Scan for the cell matching the given text and deliver its (X, Y) coordinate at center. 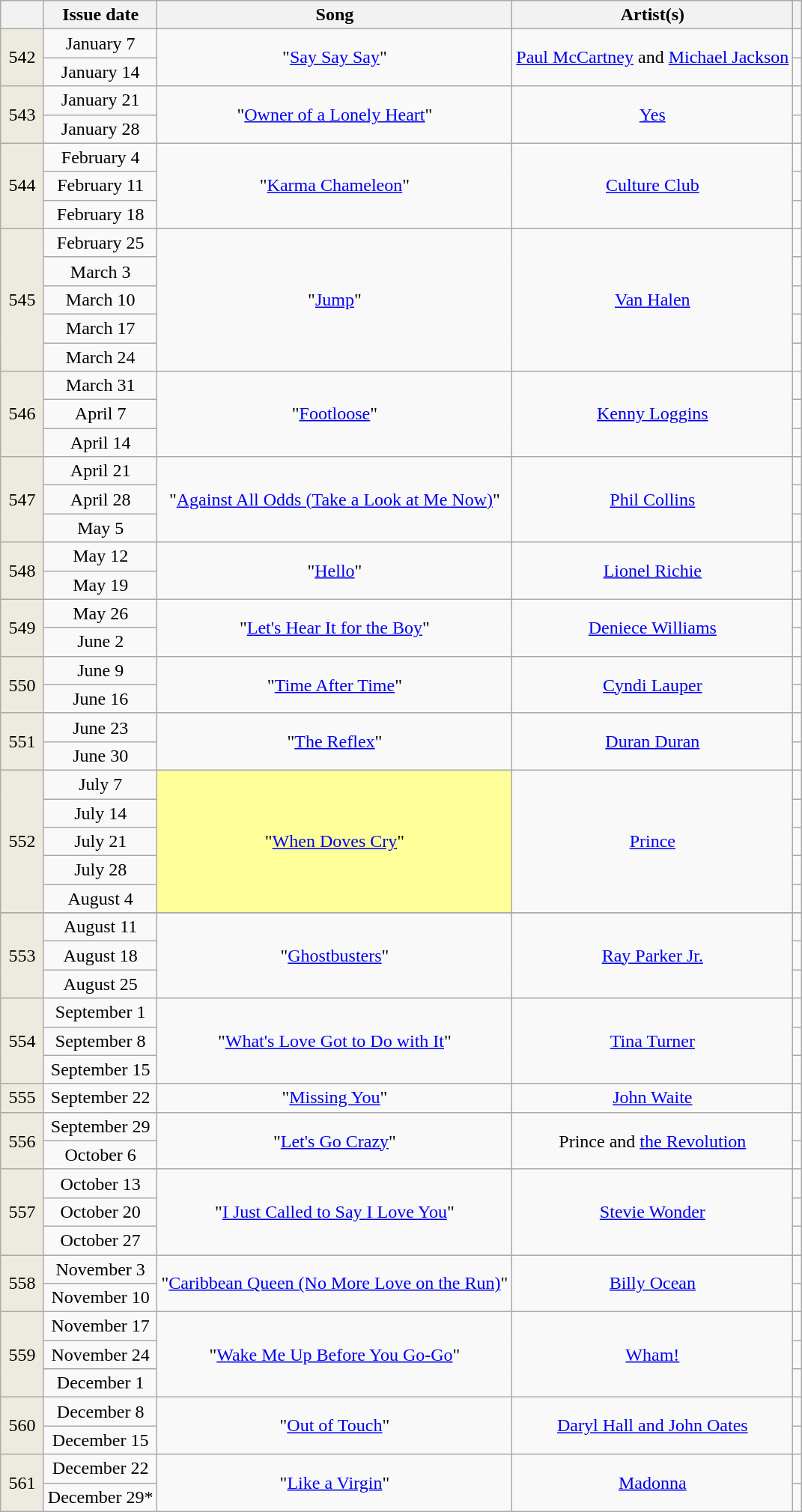
Kenny Loggins (653, 414)
"Hello" (335, 571)
549 (22, 628)
"I Just Called to Say I Love You" (335, 1212)
552 (22, 841)
559 (22, 1355)
556 (22, 1141)
"Caribbean Queen (No More Love on the Run)" (335, 1284)
"Jump" (335, 300)
December 8 (100, 1412)
544 (22, 186)
Prince and the Revolution (653, 1141)
December 1 (100, 1383)
April 14 (100, 443)
Van Halen (653, 300)
July 7 (100, 784)
"What's Love Got to Do with It" (335, 1041)
September 22 (100, 1098)
546 (22, 414)
September 1 (100, 1012)
December 22 (100, 1469)
554 (22, 1041)
February 4 (100, 157)
Ray Parker Jr. (653, 956)
April 28 (100, 500)
December 29* (100, 1497)
May 5 (100, 528)
Issue date (100, 15)
November 17 (100, 1326)
542 (22, 58)
555 (22, 1098)
"Like a Virgin" (335, 1483)
543 (22, 115)
July 14 (100, 813)
"Missing You" (335, 1098)
March 17 (100, 328)
June 23 (100, 727)
547 (22, 500)
May 26 (100, 613)
November 24 (100, 1355)
June 30 (100, 756)
September 29 (100, 1126)
561 (22, 1483)
July 28 (100, 870)
May 19 (100, 585)
August 18 (100, 956)
November 3 (100, 1269)
April 7 (100, 414)
October 13 (100, 1183)
Phil Collins (653, 500)
"Karma Chameleon" (335, 186)
"Owner of a Lonely Heart" (335, 115)
March 31 (100, 386)
553 (22, 956)
551 (22, 741)
"Time After Time" (335, 684)
December 15 (100, 1440)
Cyndi Lauper (653, 684)
"The Reflex" (335, 741)
January 7 (100, 43)
October 20 (100, 1212)
John Waite (653, 1098)
"Footloose" (335, 414)
"Let's Hear It for the Boy" (335, 628)
Song (335, 15)
July 21 (100, 842)
August 25 (100, 984)
545 (22, 300)
May 12 (100, 556)
Tina Turner (653, 1041)
September 8 (100, 1041)
June 2 (100, 642)
"Ghostbusters" (335, 956)
February 11 (100, 186)
Culture Club (653, 186)
"Let's Go Crazy" (335, 1141)
550 (22, 684)
March 10 (100, 300)
"Wake Me Up Before You Go-Go" (335, 1355)
October 27 (100, 1240)
Yes (653, 115)
April 21 (100, 471)
Billy Ocean (653, 1284)
February 25 (100, 243)
Paul McCartney and Michael Jackson (653, 58)
August 11 (100, 927)
Wham! (653, 1355)
January 28 (100, 129)
March 24 (100, 357)
"Say Say Say" (335, 58)
Artist(s) (653, 15)
"When Doves Cry" (335, 841)
557 (22, 1212)
560 (22, 1426)
Madonna (653, 1483)
June 9 (100, 670)
Duran Duran (653, 741)
February 18 (100, 214)
November 10 (100, 1298)
Prince (653, 841)
October 6 (100, 1155)
September 15 (100, 1069)
558 (22, 1284)
August 4 (100, 899)
Daryl Hall and John Oates (653, 1426)
January 21 (100, 100)
January 14 (100, 72)
June 16 (100, 699)
March 3 (100, 271)
548 (22, 571)
Lionel Richie (653, 571)
"Out of Touch" (335, 1426)
Deniece Williams (653, 628)
"Against All Odds (Take a Look at Me Now)" (335, 500)
Stevie Wonder (653, 1212)
